Output the [X, Y] coordinate of the center of the cell containing the given text.  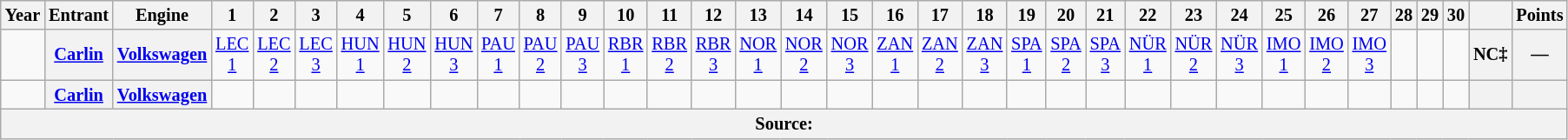
NÜR1 [1148, 55]
LEC1 [232, 55]
NÜR2 [1194, 55]
2 [274, 15]
IMO2 [1326, 55]
LEC3 [315, 55]
ZAN2 [940, 55]
LEC2 [274, 55]
13 [758, 15]
SPA2 [1065, 55]
RBR3 [713, 55]
IMO1 [1284, 55]
NOR1 [758, 55]
PAU1 [499, 55]
30 [1456, 15]
PAU3 [582, 55]
21 [1105, 15]
NOR3 [850, 55]
19 [1027, 15]
18 [985, 15]
1 [232, 15]
16 [895, 15]
PAU2 [540, 55]
29 [1430, 15]
HUN2 [407, 55]
Entrant [78, 15]
27 [1369, 15]
RBR2 [669, 55]
6 [453, 15]
Points [1539, 15]
SPA1 [1027, 55]
HUN1 [361, 55]
Engine [162, 15]
24 [1239, 15]
ZAN3 [985, 55]
HUN3 [453, 55]
26 [1326, 15]
11 [669, 15]
Source: [784, 123]
IMO3 [1369, 55]
4 [361, 15]
9 [582, 15]
NÜR3 [1239, 55]
14 [804, 15]
17 [940, 15]
12 [713, 15]
RBR1 [625, 55]
10 [625, 15]
7 [499, 15]
5 [407, 15]
— [1539, 55]
NC‡ [1491, 55]
23 [1194, 15]
15 [850, 15]
22 [1148, 15]
Year [23, 15]
20 [1065, 15]
25 [1284, 15]
3 [315, 15]
SPA3 [1105, 55]
NOR2 [804, 55]
ZAN1 [895, 55]
8 [540, 15]
28 [1404, 15]
